Identify which cell holds the provided text, then report its (X, Y) central coordinate. 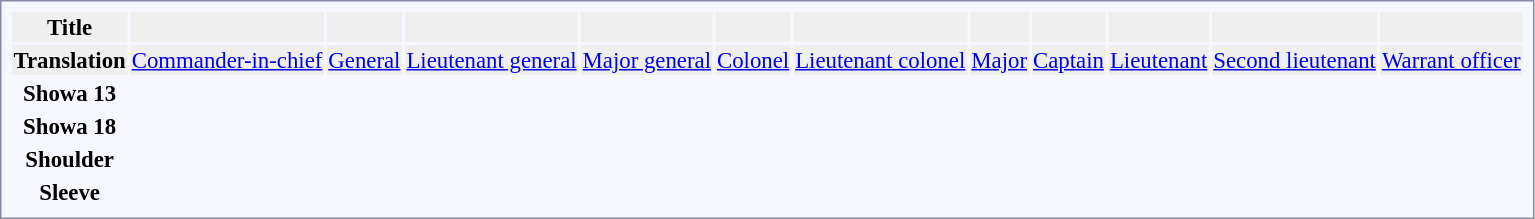
Warrant officer (1451, 60)
Major general (646, 60)
Showa 13 (70, 93)
Sleeve (70, 192)
Colonel (754, 60)
Lieutenant colonel (880, 60)
Title (70, 27)
General (364, 60)
Lieutenant (1158, 60)
Translation (70, 60)
Commander-in-chief (227, 60)
Shoulder (70, 159)
Lieutenant general (492, 60)
Major (1000, 60)
Captain (1069, 60)
Showa 18 (70, 126)
Second lieutenant (1295, 60)
